For the text-containing cell, return its midpoint in (X, Y) coordinate format. 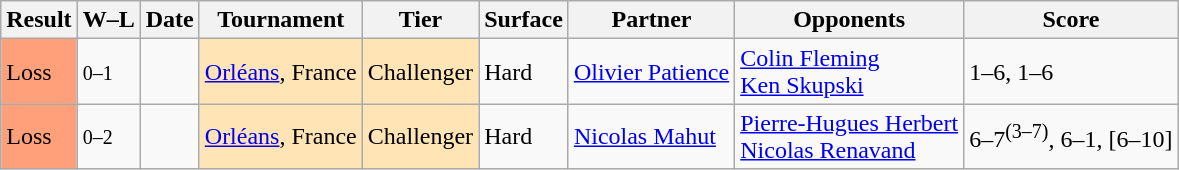
Score (1071, 20)
Date (170, 20)
0–1 (108, 72)
Nicolas Mahut (651, 136)
Surface (524, 20)
Tier (420, 20)
Partner (651, 20)
1–6, 1–6 (1071, 72)
Colin Fleming Ken Skupski (850, 72)
Result (39, 20)
0–2 (108, 136)
Pierre-Hugues Herbert Nicolas Renavand (850, 136)
W–L (108, 20)
Tournament (280, 20)
6–7(3–7), 6–1, [6–10] (1071, 136)
Opponents (850, 20)
Olivier Patience (651, 72)
